Return the [X, Y] coordinate for the center point of the cell that contains the specified text.  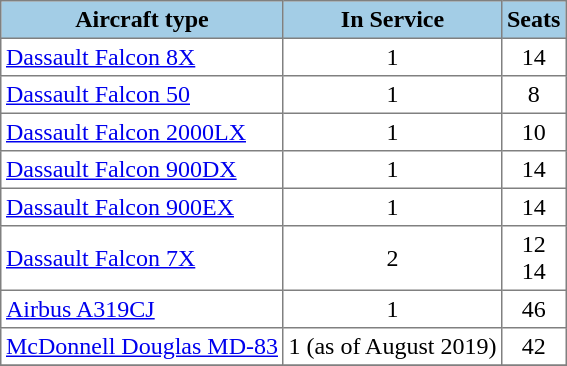
Seats [534, 20]
46 [534, 309]
2 [392, 258]
Airbus A319CJ [142, 309]
10 [534, 132]
Aircraft type [142, 20]
1 (as of August 2019) [392, 347]
8 [534, 95]
12 14 [534, 258]
Dassault Falcon 7X [142, 258]
Dassault Falcon 900EX [142, 207]
Dassault Falcon 2000LX [142, 132]
McDonnell Douglas MD-83 [142, 347]
Dassault Falcon 50 [142, 95]
In Service [392, 20]
Dassault Falcon 8X [142, 57]
Dassault Falcon 900DX [142, 170]
42 [534, 347]
